Find where the given text appears and provide that cell's center as [X, Y] coordinate. 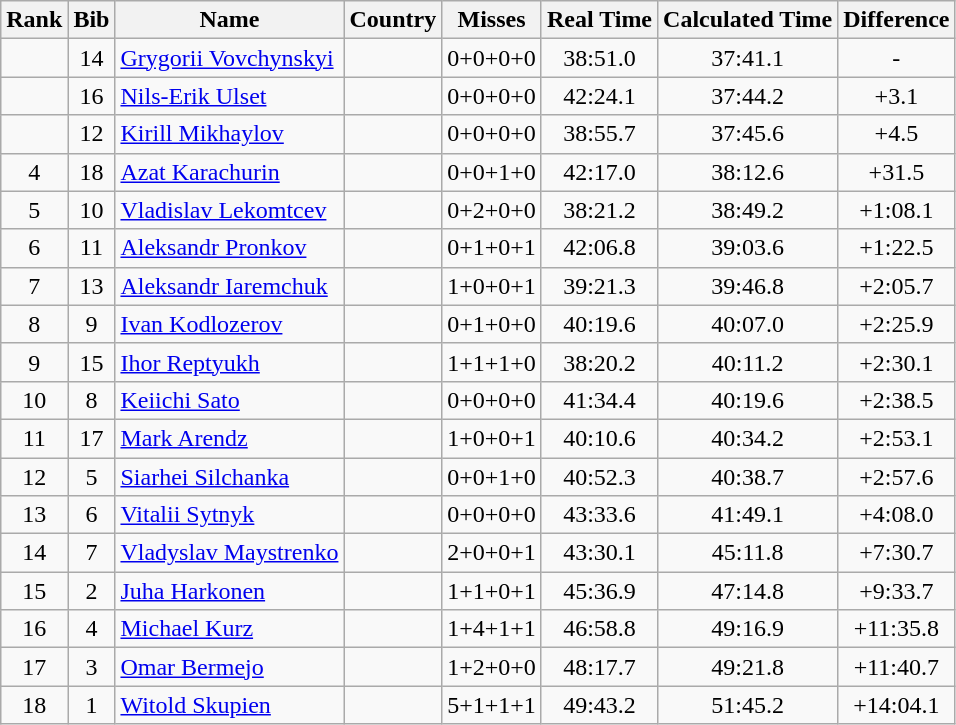
+4.5 [896, 134]
+7:30.7 [896, 553]
+4:08.0 [896, 515]
Michael Kurz [230, 629]
38:12.6 [748, 172]
Grygorii Vovchynskyi [230, 58]
+2:05.7 [896, 286]
Siarhei Silchanka [230, 477]
40:11.2 [748, 362]
Omar Bermejo [230, 667]
0+1+0+0 [492, 324]
1+1+1+0 [492, 362]
1+4+1+1 [492, 629]
Witold Skupien [230, 705]
+14:04.1 [896, 705]
39:46.8 [748, 286]
41:49.1 [748, 515]
Difference [896, 20]
Azat Karachurin [230, 172]
Country [393, 20]
Rank [34, 20]
38:51.0 [599, 58]
49:43.2 [599, 705]
0+2+0+0 [492, 210]
43:30.1 [599, 553]
Nils-Erik Ulset [230, 96]
39:21.3 [599, 286]
43:33.6 [599, 515]
0+1+0+1 [492, 248]
Name [230, 20]
+2:53.1 [896, 438]
39:03.6 [748, 248]
37:44.2 [748, 96]
38:55.7 [599, 134]
51:45.2 [748, 705]
+31.5 [896, 172]
2 [92, 591]
42:24.1 [599, 96]
+2:25.9 [896, 324]
40:38.7 [748, 477]
Real Time [599, 20]
Vladislav Lekomtcev [230, 210]
- [896, 58]
Mark Arendz [230, 438]
47:14.8 [748, 591]
Aleksandr Pronkov [230, 248]
1 [92, 705]
Ihor Reptyukh [230, 362]
+2:38.5 [896, 400]
+2:57.6 [896, 477]
+11:40.7 [896, 667]
1+1+0+1 [492, 591]
+3.1 [896, 96]
40:07.0 [748, 324]
3 [92, 667]
38:49.2 [748, 210]
46:58.8 [599, 629]
40:10.6 [599, 438]
Aleksandr Iaremchuk [230, 286]
49:16.9 [748, 629]
+9:33.7 [896, 591]
45:11.8 [748, 553]
1+2+0+0 [492, 667]
48:17.7 [599, 667]
42:17.0 [599, 172]
Calculated Time [748, 20]
45:36.9 [599, 591]
40:34.2 [748, 438]
Misses [492, 20]
38:21.2 [599, 210]
+2:30.1 [896, 362]
Kirill Mikhaylov [230, 134]
+1:08.1 [896, 210]
+11:35.8 [896, 629]
Vitalii Sytnyk [230, 515]
Ivan Kodlozerov [230, 324]
Vladyslav Maystrenko [230, 553]
Bib [92, 20]
37:45.6 [748, 134]
49:21.8 [748, 667]
5+1+1+1 [492, 705]
Juha Harkonen [230, 591]
42:06.8 [599, 248]
37:41.1 [748, 58]
38:20.2 [599, 362]
Keiichi Sato [230, 400]
41:34.4 [599, 400]
+1:22.5 [896, 248]
40:52.3 [599, 477]
2+0+0+1 [492, 553]
